Extract the (x, y) coordinate from the center of the cell holding the provided text.  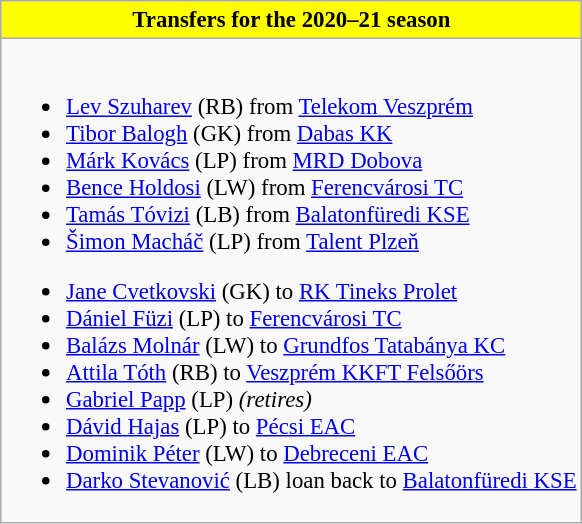
Transfers for the 2020–21 season (292, 20)
